Provide the [x, y] coordinate of the cell's center where the given text is located.  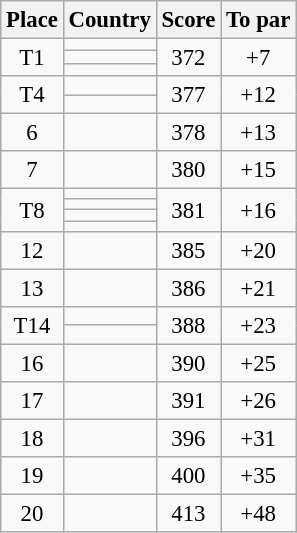
388 [188, 325]
372 [188, 58]
390 [188, 363]
7 [32, 170]
+25 [258, 363]
+12 [258, 95]
T1 [32, 58]
T8 [32, 210]
+35 [258, 476]
400 [188, 476]
Country [110, 20]
381 [188, 210]
+7 [258, 58]
To par [258, 20]
+15 [258, 170]
16 [32, 363]
391 [188, 401]
T4 [32, 95]
+21 [258, 288]
Place [32, 20]
12 [32, 250]
377 [188, 95]
17 [32, 401]
380 [188, 170]
T14 [32, 325]
19 [32, 476]
6 [32, 133]
+48 [258, 513]
20 [32, 513]
+16 [258, 210]
385 [188, 250]
+26 [258, 401]
386 [188, 288]
+31 [258, 438]
18 [32, 438]
Score [188, 20]
378 [188, 133]
+20 [258, 250]
396 [188, 438]
413 [188, 513]
13 [32, 288]
+23 [258, 325]
+13 [258, 133]
